Return [x, y] of the center of cell containing provided text 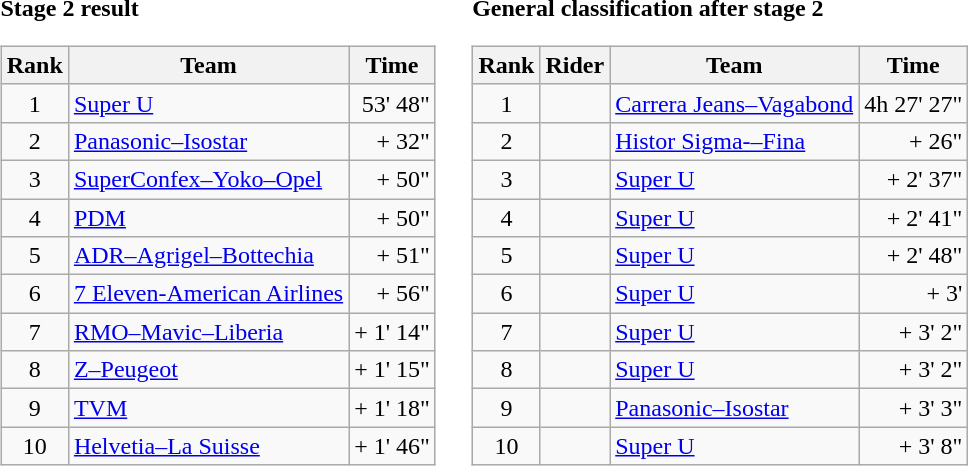
+ 2' 41" [914, 217]
PDM [208, 217]
+ 1' 14" [392, 332]
TVM [208, 408]
+ 1' 15" [392, 370]
Carrera Jeans–Vagabond [734, 103]
+ 26" [914, 141]
+ 2' 37" [914, 179]
+ 1' 46" [392, 446]
Z–Peugeot [208, 370]
+ 56" [392, 294]
Rider [575, 65]
+ 2' 48" [914, 256]
Helvetia–La Suisse [208, 446]
4h 27' 27" [914, 103]
+ 3' 3" [914, 408]
+ 3' 8" [914, 446]
53' 48" [392, 103]
+ 3' [914, 294]
SuperConfex–Yoko–Opel [208, 179]
ADR–Agrigel–Bottechia [208, 256]
RMO–Mavic–Liberia [208, 332]
+ 32" [392, 141]
Histor Sigma-–Fina [734, 141]
7 Eleven-American Airlines [208, 294]
+ 1' 18" [392, 408]
+ 51" [392, 256]
